Identify which cell holds the provided text, then report its (x, y) central coordinate. 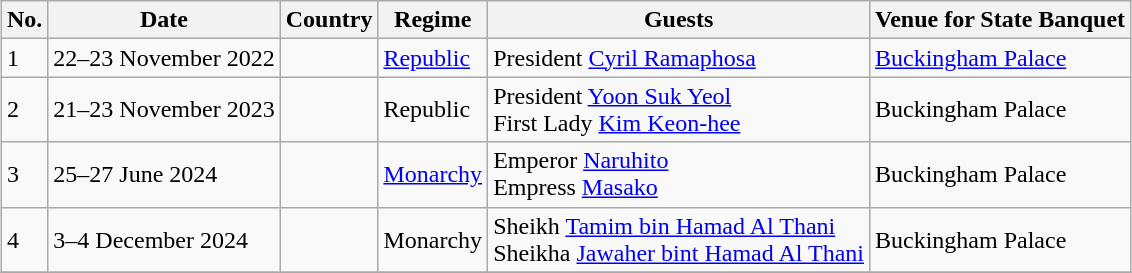
25–27 June 2024 (164, 174)
Regime (433, 20)
No. (24, 20)
Country (329, 20)
Guests (679, 20)
22–23 November 2022 (164, 58)
Venue for State Banquet (1000, 20)
2 (24, 110)
1 (24, 58)
Sheikh Tamim bin Hamad Al ThaniSheikha Jawaher bint Hamad Al Thani (679, 240)
President Cyril Ramaphosa (679, 58)
President Yoon Suk YeolFirst Lady Kim Keon-hee (679, 110)
3 (24, 174)
Date (164, 20)
3–4 December 2024 (164, 240)
Emperor NaruhitoEmpress Masako (679, 174)
21–23 November 2023 (164, 110)
4 (24, 240)
